Scan for the cell matching the given text and deliver its (X, Y) coordinate at center. 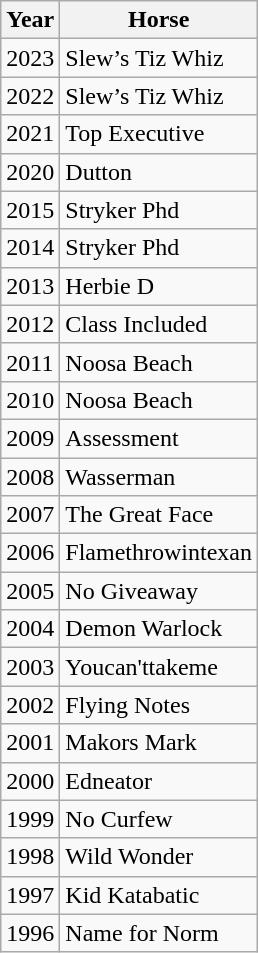
Flying Notes (159, 705)
2008 (30, 477)
2013 (30, 286)
Demon Warlock (159, 629)
2015 (30, 210)
No Giveaway (159, 591)
Wasserman (159, 477)
2007 (30, 515)
Edneator (159, 781)
2020 (30, 172)
Name for Norm (159, 933)
1997 (30, 895)
Makors Mark (159, 743)
2002 (30, 705)
2021 (30, 134)
1999 (30, 819)
2005 (30, 591)
Class Included (159, 324)
2010 (30, 400)
Top Executive (159, 134)
Herbie D (159, 286)
2022 (30, 96)
2009 (30, 438)
2006 (30, 553)
Assessment (159, 438)
2023 (30, 58)
1996 (30, 933)
2003 (30, 667)
2004 (30, 629)
Horse (159, 20)
Kid Katabatic (159, 895)
1998 (30, 857)
No Curfew (159, 819)
The Great Face (159, 515)
2012 (30, 324)
Year (30, 20)
2011 (30, 362)
2001 (30, 743)
Wild Wonder (159, 857)
Youcan'ttakeme (159, 667)
Flamethrowintexan (159, 553)
2000 (30, 781)
2014 (30, 248)
Dutton (159, 172)
